Search for the cell housing the specified text and yield its (X, Y) center coordinate. 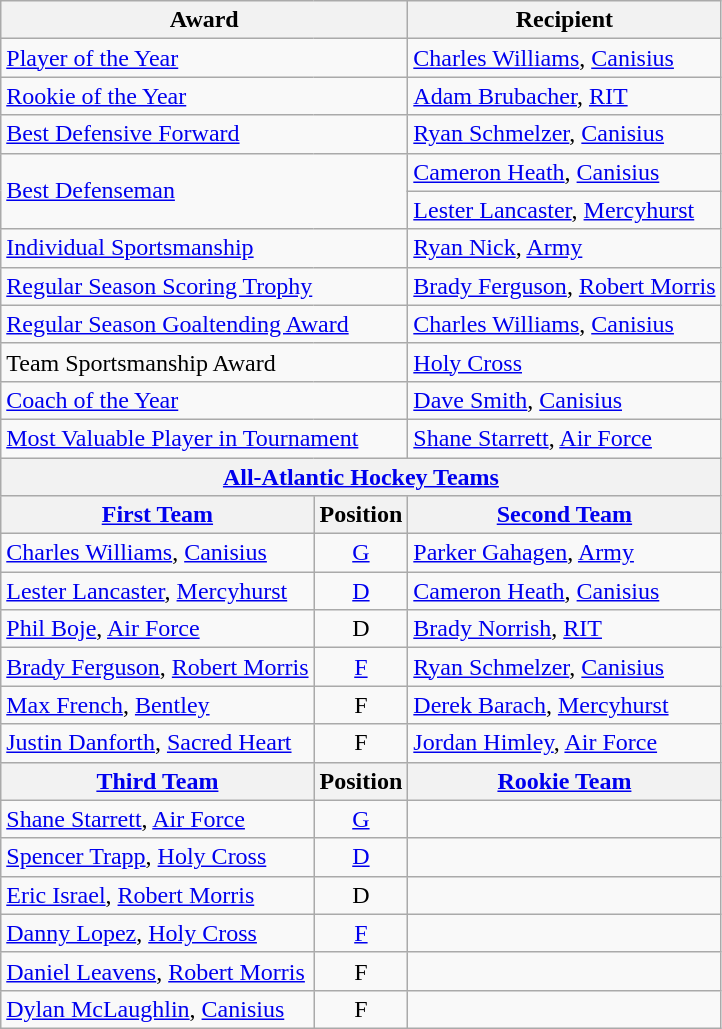
Best Defenseman (204, 191)
Derek Barach, Mercyhurst (564, 705)
Brady Norrish, RIT (564, 629)
Holy Cross (564, 362)
Individual Sportsmanship (204, 248)
Phil Boje, Air Force (158, 629)
Ryan Nick, Army (564, 248)
Recipient (564, 20)
Third Team (158, 781)
Danny Lopez, Holy Cross (158, 933)
Dylan McLaughlin, Canisius (158, 1009)
Team Sportsmanship Award (204, 362)
First Team (158, 515)
Award (204, 20)
Regular Season Goaltending Award (204, 324)
Spencer Trapp, Holy Cross (158, 857)
Best Defensive Forward (204, 134)
Daniel Leavens, Robert Morris (158, 971)
Regular Season Scoring Trophy (204, 286)
Adam Brubacher, RIT (564, 96)
Most Valuable Player in Tournament (204, 438)
Rookie Team (564, 781)
Second Team (564, 515)
Justin Danforth, Sacred Heart (158, 743)
Max French, Bentley (158, 705)
Dave Smith, Canisius (564, 400)
Parker Gahagen, Army (564, 553)
Coach of the Year (204, 400)
Jordan Himley, Air Force (564, 743)
Eric Israel, Robert Morris (158, 895)
All-Atlantic Hockey Teams (361, 477)
Player of the Year (204, 58)
Rookie of the Year (204, 96)
